Extract the (X, Y) coordinate from the center of the cell holding the provided text.  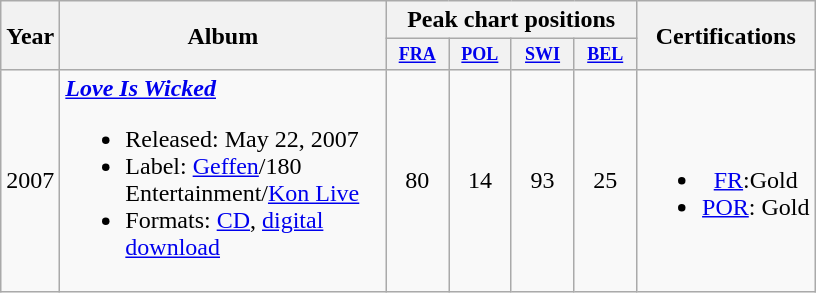
25 (606, 180)
Album (223, 36)
POL (480, 54)
Love Is WickedReleased: May 22, 2007Label: Geffen/180 Entertainment/Kon LiveFormats: CD, digital download (223, 180)
Certifications (726, 36)
FRA (418, 54)
93 (542, 180)
2007 (30, 180)
14 (480, 180)
80 (418, 180)
BEL (606, 54)
Peak chart positions (512, 20)
SWI (542, 54)
Year (30, 36)
FR:GoldPOR: Gold (726, 180)
